Identify which cell holds the provided text, then report its (x, y) central coordinate. 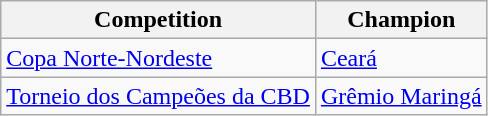
Torneio dos Campeões da CBD (158, 96)
Champion (401, 20)
Ceará (401, 58)
Copa Norte-Nordeste (158, 58)
Grêmio Maringá (401, 96)
Competition (158, 20)
